Return (X, Y) of the center of cell containing provided text 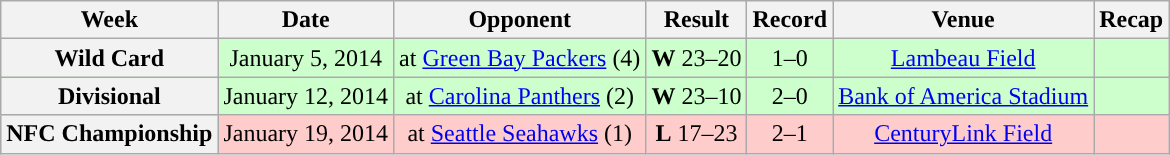
Recap (1132, 20)
W 23–20 (696, 58)
W 23–10 (696, 96)
NFC Championship (110, 134)
at Green Bay Packers (4) (520, 58)
L 17–23 (696, 134)
Date (306, 20)
Result (696, 20)
at Seattle Seahawks (1) (520, 134)
January 12, 2014 (306, 96)
January 19, 2014 (306, 134)
Venue (964, 20)
CenturyLink Field (964, 134)
Opponent (520, 20)
1–0 (790, 58)
Divisional (110, 96)
Bank of America Stadium (964, 96)
Record (790, 20)
2–1 (790, 134)
Lambeau Field (964, 58)
Week (110, 20)
Wild Card (110, 58)
January 5, 2014 (306, 58)
at Carolina Panthers (2) (520, 96)
2–0 (790, 96)
